Provide the (X, Y) coordinate of the cell's center where the given text is located.  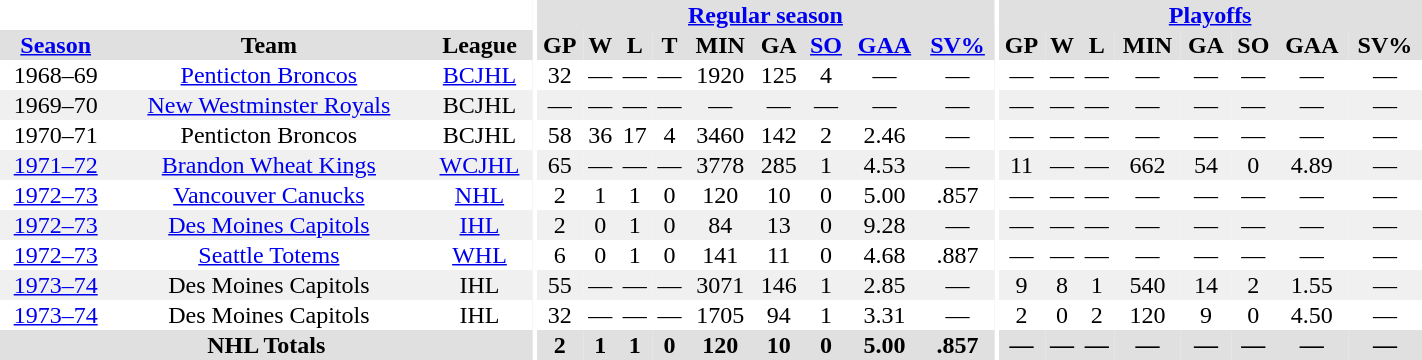
Playoffs (1210, 15)
T (670, 45)
4.53 (884, 165)
58 (560, 135)
3071 (720, 285)
NHL (479, 195)
Regular season (765, 15)
Vancouver Canucks (268, 195)
WHL (479, 255)
6 (560, 255)
146 (779, 285)
125 (779, 75)
4.89 (1312, 165)
55 (560, 285)
142 (779, 135)
1705 (720, 315)
Team (268, 45)
3778 (720, 165)
Brandon Wheat Kings (268, 165)
1971–72 (56, 165)
36 (600, 135)
94 (779, 315)
1970–71 (56, 135)
4.50 (1312, 315)
3460 (720, 135)
84 (720, 225)
14 (1206, 285)
1969–70 (56, 105)
9.28 (884, 225)
285 (779, 165)
1.55 (1312, 285)
1920 (720, 75)
65 (560, 165)
17 (636, 135)
WCJHL (479, 165)
.887 (958, 255)
Season (56, 45)
3.31 (884, 315)
2.85 (884, 285)
New Westminster Royals (268, 105)
1968–69 (56, 75)
13 (779, 225)
League (479, 45)
54 (1206, 165)
8 (1062, 285)
NHL Totals (266, 345)
662 (1148, 165)
Seattle Totems (268, 255)
141 (720, 255)
4.68 (884, 255)
2.46 (884, 135)
540 (1148, 285)
